Extract the [X, Y] coordinate from the center of the cell holding the provided text.  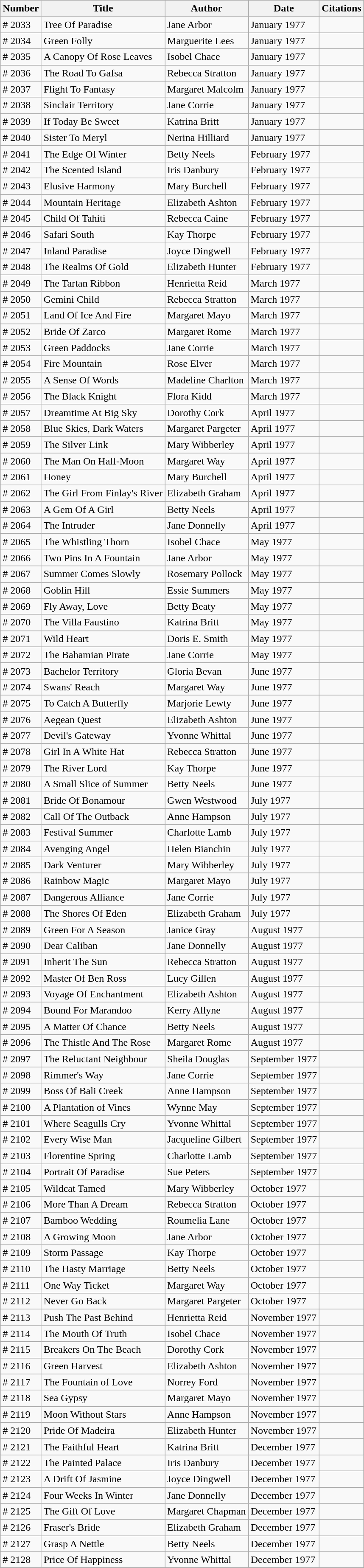
Swans' Reach [103, 687]
The Shores Of Eden [103, 913]
# 2037 [21, 89]
Helen Bianchin [207, 849]
# 2106 [21, 1204]
# 2063 [21, 510]
Girl In A White Hat [103, 752]
The Mouth Of Truth [103, 1334]
# 2093 [21, 994]
If Today Be Sweet [103, 121]
# 2072 [21, 655]
Green Paddocks [103, 348]
# 2043 [21, 186]
# 2074 [21, 687]
# 2094 [21, 1011]
# 2046 [21, 235]
# 2075 [21, 703]
The River Lord [103, 768]
# 2097 [21, 1059]
# 2065 [21, 542]
# 2073 [21, 671]
Jacqueline Gilbert [207, 1140]
# 2057 [21, 412]
Goblin Hill [103, 590]
Pride Of Madeira [103, 1430]
Four Weeks In Winter [103, 1495]
The Tartan Ribbon [103, 283]
# 2114 [21, 1334]
# 2064 [21, 526]
# 2066 [21, 558]
Master Of Ben Ross [103, 978]
The Intruder [103, 526]
# 2034 [21, 41]
# 2118 [21, 1398]
# 2088 [21, 913]
Number [21, 8]
Safari South [103, 235]
Rose Elver [207, 364]
Honey [103, 477]
# 2092 [21, 978]
Janice Gray [207, 929]
# 2062 [21, 493]
# 2085 [21, 865]
# 2083 [21, 833]
# 2103 [21, 1156]
Author [207, 8]
# 2105 [21, 1188]
# 2086 [21, 881]
# 2117 [21, 1382]
# 2095 [21, 1027]
Storm Passage [103, 1253]
# 2104 [21, 1172]
# 2113 [21, 1317]
Marjorie Lewty [207, 703]
Nerina Hilliard [207, 138]
# 2124 [21, 1495]
The Man On Half-Moon [103, 461]
Rosemary Pollock [207, 574]
Inland Paradise [103, 251]
# 2048 [21, 267]
A Canopy Of Rose Leaves [103, 57]
More Than A Dream [103, 1204]
# 2091 [21, 962]
Where Seagulls Cry [103, 1123]
# 2101 [21, 1123]
The Gift Of Love [103, 1512]
Dear Caliban [103, 946]
The Black Knight [103, 396]
Bride Of Zarco [103, 332]
Green Harvest [103, 1366]
# 2082 [21, 816]
# 2041 [21, 154]
# 2099 [21, 1091]
# 2070 [21, 622]
Two Pins In A Fountain [103, 558]
# 2039 [21, 121]
To Catch A Butterfly [103, 703]
# 2044 [21, 203]
# 2052 [21, 332]
Lucy Gillen [207, 978]
# 2060 [21, 461]
# 2050 [21, 299]
Florentine Spring [103, 1156]
Voyage Of Enchantment [103, 994]
# 2121 [21, 1447]
Bride Of Bonamour [103, 800]
Flora Kidd [207, 396]
Dark Venturer [103, 865]
Sue Peters [207, 1172]
Blue Skies, Dark Waters [103, 428]
# 2067 [21, 574]
# 2058 [21, 428]
Bound For Marandoo [103, 1011]
# 2100 [21, 1107]
# 2049 [21, 283]
# 2076 [21, 720]
The Scented Island [103, 170]
# 2116 [21, 1366]
# 2111 [21, 1285]
One Way Ticket [103, 1285]
Dreamtime At Big Sky [103, 412]
Kerry Allyne [207, 1011]
Avenging Angel [103, 849]
Call Of The Outback [103, 816]
# 2087 [21, 897]
# 2035 [21, 57]
Rainbow Magic [103, 881]
Green Folly [103, 41]
Rimmer's Way [103, 1075]
Fire Mountain [103, 364]
# 2051 [21, 315]
A Sense Of Words [103, 380]
The Reluctant Neighbour [103, 1059]
Bachelor Territory [103, 671]
Roumelia Lane [207, 1220]
Bamboo Wedding [103, 1220]
# 2047 [21, 251]
Price Of Happiness [103, 1560]
Every Wise Man [103, 1140]
# 2107 [21, 1220]
Dangerous Alliance [103, 897]
# 2045 [21, 219]
# 2036 [21, 73]
Devil's Gateway [103, 736]
# 2119 [21, 1414]
# 2128 [21, 1560]
# 2125 [21, 1512]
Madeline Charlton [207, 380]
Summer Comes Slowly [103, 574]
# 2081 [21, 800]
# 2096 [21, 1043]
Push The Past Behind [103, 1317]
The Bahamian Pirate [103, 655]
The Whistling Thorn [103, 542]
The Painted Palace [103, 1463]
# 2054 [21, 364]
# 2071 [21, 639]
Title [103, 8]
# 2090 [21, 946]
# 2068 [21, 590]
Land Of Ice And Fire [103, 315]
Never Go Back [103, 1301]
Wildcat Tamed [103, 1188]
Green For A Season [103, 929]
# 2098 [21, 1075]
# 2078 [21, 752]
The Faithful Heart [103, 1447]
A Small Slice of Summer [103, 784]
# 2079 [21, 768]
Citations [342, 8]
Gemini Child [103, 299]
Doris E. Smith [207, 639]
The Villa Faustino [103, 622]
# 2033 [21, 25]
Inherit The Sun [103, 962]
The Hasty Marriage [103, 1269]
Sinclair Territory [103, 105]
# 2080 [21, 784]
Fraser's Bride [103, 1528]
Gwen Westwood [207, 800]
Moon Without Stars [103, 1414]
Breakers On The Beach [103, 1350]
Tree Of Paradise [103, 25]
Sister To Meryl [103, 138]
Wild Heart [103, 639]
A Plantation of Vines [103, 1107]
Essie Summers [207, 590]
# 2123 [21, 1479]
Norrey Ford [207, 1382]
A Growing Moon [103, 1237]
# 2040 [21, 138]
The Edge Of Winter [103, 154]
Boss Of Bali Creek [103, 1091]
Margaret Malcolm [207, 89]
# 2038 [21, 105]
# 2115 [21, 1350]
Child Of Tahiti [103, 219]
Date [284, 8]
Wynne May [207, 1107]
Elusive Harmony [103, 186]
Festival Summer [103, 833]
Sea Gypsy [103, 1398]
The Realms Of Gold [103, 267]
Flight To Fantasy [103, 89]
# 2126 [21, 1528]
The Silver Link [103, 445]
# 2077 [21, 736]
# 2089 [21, 929]
A Drift Of Jasmine [103, 1479]
The Girl From Finlay's River [103, 493]
# 2042 [21, 170]
Betty Beaty [207, 606]
# 2108 [21, 1237]
Mountain Heritage [103, 203]
Portrait Of Paradise [103, 1172]
# 2110 [21, 1269]
# 2069 [21, 606]
Gloria Bevan [207, 671]
# 2084 [21, 849]
The Thistle And The Rose [103, 1043]
Margaret Chapman [207, 1512]
Grasp A Nettle [103, 1544]
Sheila Douglas [207, 1059]
# 2055 [21, 380]
# 2112 [21, 1301]
# 2122 [21, 1463]
Fly Away, Love [103, 606]
# 2127 [21, 1544]
Aegean Quest [103, 720]
# 2053 [21, 348]
Marguerite Lees [207, 41]
The Road To Gafsa [103, 73]
A Gem Of A Girl [103, 510]
# 2061 [21, 477]
The Fountain of Love [103, 1382]
Rebecca Caine [207, 219]
# 2120 [21, 1430]
# 2059 [21, 445]
# 2109 [21, 1253]
A Matter Of Chance [103, 1027]
# 2102 [21, 1140]
# 2056 [21, 396]
